Extract the [x, y] coordinate from the center of the cell holding the provided text.  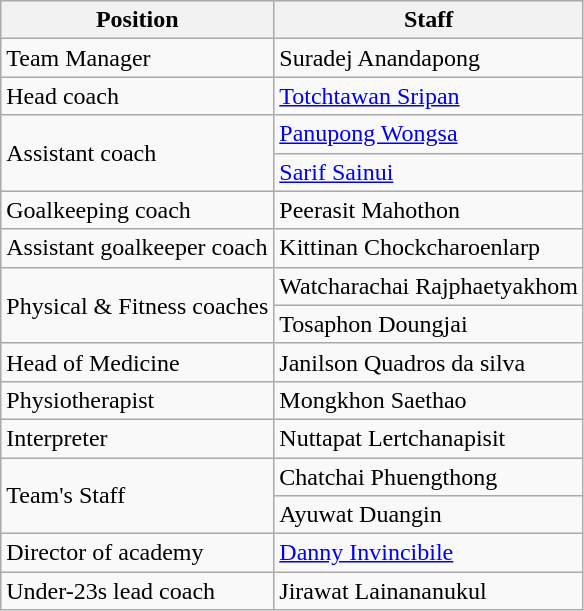
Physical & Fitness coaches [138, 305]
Goalkeeping coach [138, 210]
Staff [429, 20]
Totchtawan Sripan [429, 96]
Director of academy [138, 553]
Assistant coach [138, 153]
Nuttapat Lertchanapisit [429, 438]
Ayuwat Duangin [429, 515]
Head coach [138, 96]
Suradej Anandapong [429, 58]
Chatchai Phuengthong [429, 477]
Janilson Quadros da silva [429, 362]
Physiotherapist [138, 400]
Watcharachai Rajphaetyakhom [429, 286]
Team's Staff [138, 496]
Peerasit Mahothon [429, 210]
Danny Invincibile [429, 553]
Mongkhon Saethao [429, 400]
Position [138, 20]
Kittinan Chockcharoenlarp [429, 248]
Panupong Wongsa [429, 134]
Sarif Sainui [429, 172]
Head of Medicine [138, 362]
Team Manager [138, 58]
Interpreter [138, 438]
Under-23s lead coach [138, 591]
Jirawat Lainananukul [429, 591]
Tosaphon Doungjai [429, 324]
Assistant goalkeeper coach [138, 248]
